Determine the (X, Y) coordinate at the center of the cell enclosing the given text.  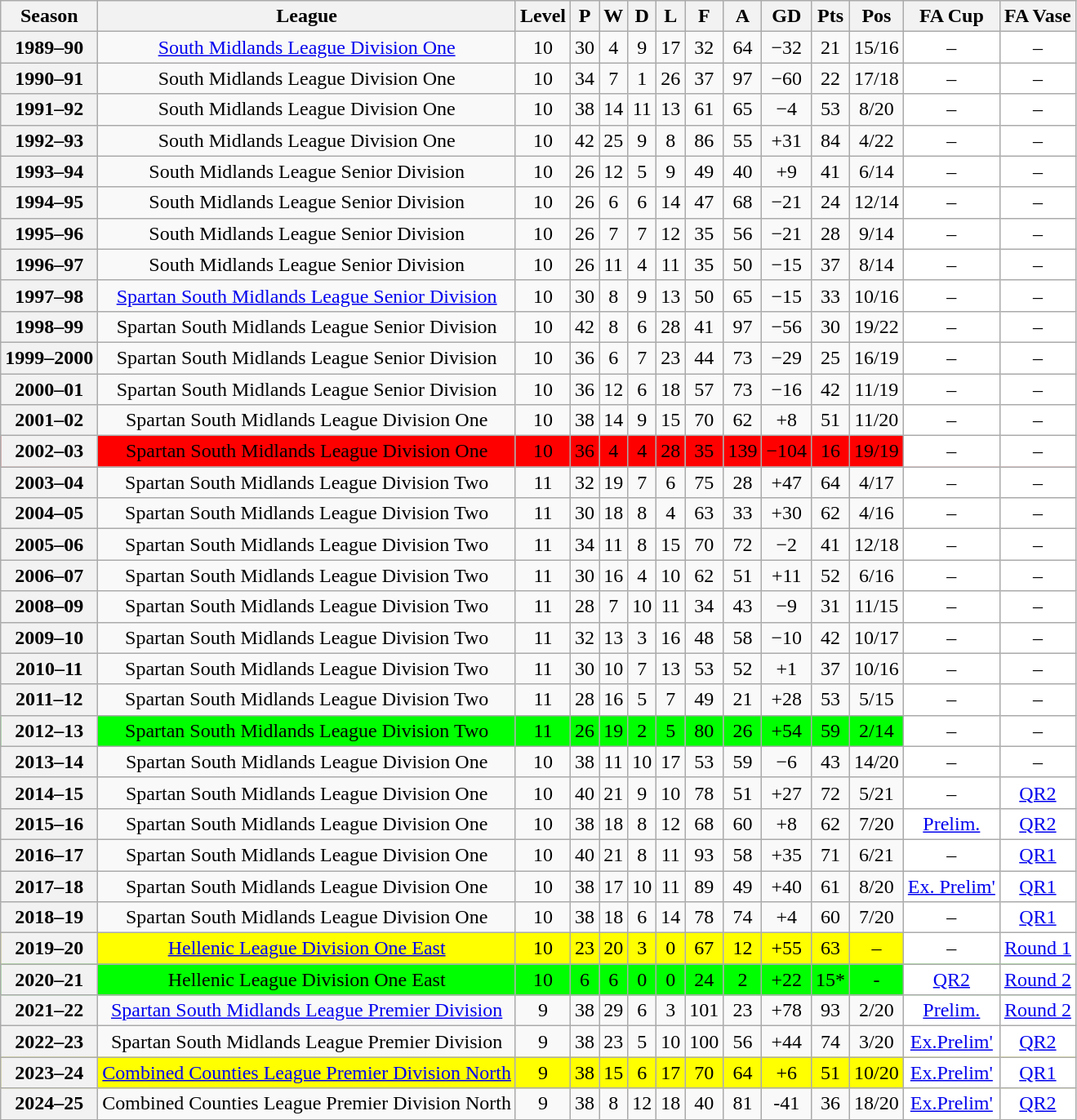
81 (743, 1104)
2011–12 (49, 700)
+35 (787, 855)
+55 (787, 949)
86 (704, 140)
2018–19 (49, 918)
75 (704, 482)
2005–06 (49, 544)
101 (704, 1011)
6/21 (877, 855)
67 (704, 949)
1993–94 (49, 171)
2/20 (877, 1011)
5/15 (877, 700)
W (614, 16)
+30 (787, 513)
1991–92 (49, 109)
100 (704, 1042)
+31 (787, 140)
2004–05 (49, 513)
10/17 (877, 638)
57 (704, 389)
9/14 (877, 233)
4/17 (877, 482)
6/16 (877, 576)
−16 (787, 389)
10/20 (877, 1073)
+54 (787, 731)
2022–23 (49, 1042)
2001–02 (49, 420)
1990–91 (49, 78)
18/20 (877, 1104)
1999–2000 (49, 358)
71 (831, 855)
1 (642, 78)
1996–97 (49, 264)
- (877, 980)
FA Cup (951, 16)
29 (614, 1011)
+6 (787, 1073)
Pts (831, 16)
2003–04 (49, 482)
22 (831, 78)
47 (704, 202)
4/22 (877, 140)
1992–93 (49, 140)
2019–20 (49, 949)
48 (704, 638)
2000–01 (49, 389)
1998–99 (49, 327)
League (307, 16)
17/18 (877, 78)
2023–24 (49, 1073)
+11 (787, 576)
Round 1 (1037, 949)
Season (49, 16)
+27 (787, 793)
−60 (787, 78)
2012–13 (49, 731)
31 (831, 607)
2008–09 (49, 607)
2013–14 (49, 762)
A (743, 16)
−56 (787, 327)
-41 (787, 1104)
12/18 (877, 544)
+40 (787, 886)
8/14 (877, 264)
19/19 (877, 451)
1994–95 (49, 202)
+47 (787, 482)
FA Vase (1037, 16)
P (585, 16)
2021–22 (49, 1011)
2015–16 (49, 824)
Ex. Prelim' (951, 886)
GD (787, 16)
+4 (787, 918)
44 (704, 358)
−6 (787, 762)
15* (831, 980)
F (704, 16)
19/22 (877, 327)
−29 (787, 358)
−9 (787, 607)
11/19 (877, 389)
2020–21 (49, 980)
Level (542, 16)
5/21 (877, 793)
D (642, 16)
15/16 (877, 47)
2017–18 (49, 886)
84 (831, 140)
14/20 (877, 762)
2009–10 (49, 638)
Pos (877, 16)
12/14 (877, 202)
55 (743, 140)
1995–96 (49, 233)
11/20 (877, 420)
2016–17 (49, 855)
6/14 (877, 171)
139 (743, 451)
+44 (787, 1042)
−10 (787, 638)
+78 (787, 1011)
3/20 (877, 1042)
−2 (787, 544)
2006–07 (49, 576)
2/14 (877, 731)
+28 (787, 700)
L (671, 16)
16/19 (877, 358)
2024–25 (49, 1104)
+9 (787, 171)
+22 (787, 980)
−32 (787, 47)
2014–15 (49, 793)
89 (704, 886)
2010–11 (49, 669)
80 (704, 731)
2002–03 (49, 451)
+1 (787, 669)
20 (614, 949)
11/15 (877, 607)
1997–98 (49, 296)
−4 (787, 109)
4/16 (877, 513)
1989–90 (49, 47)
−104 (787, 451)
